Find where the given text appears and provide that cell's center as [X, Y] coordinate. 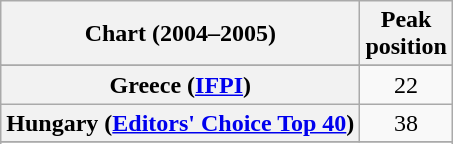
Peakposition [406, 34]
Hungary (Editors' Choice Top 40) [180, 123]
Greece (IFPI) [180, 85]
38 [406, 123]
Chart (2004–2005) [180, 34]
22 [406, 85]
